For the text-containing cell, return its midpoint in (X, Y) coordinate format. 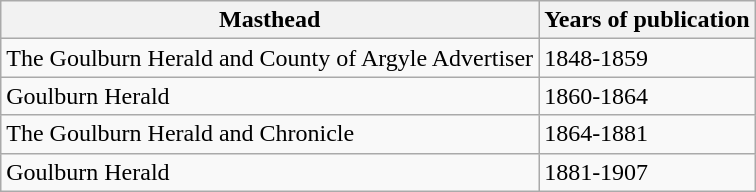
Years of publication (647, 20)
1881-1907 (647, 172)
1864-1881 (647, 134)
Masthead (270, 20)
1860-1864 (647, 96)
The Goulburn Herald and County of Argyle Advertiser (270, 58)
1848-1859 (647, 58)
The Goulburn Herald and Chronicle (270, 134)
